Determine the (x, y) coordinate at the center of the cell enclosing the given text.  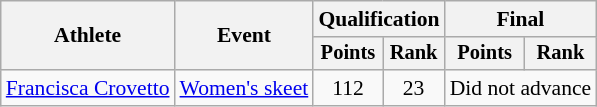
Athlete (88, 36)
Event (244, 36)
Francisca Crovetto (88, 88)
23 (414, 88)
112 (348, 88)
Women's skeet (244, 88)
Qualification (378, 19)
Did not advance (521, 88)
Final (521, 19)
